Locate the cell with the specified text and output its [x, y] center coordinate. 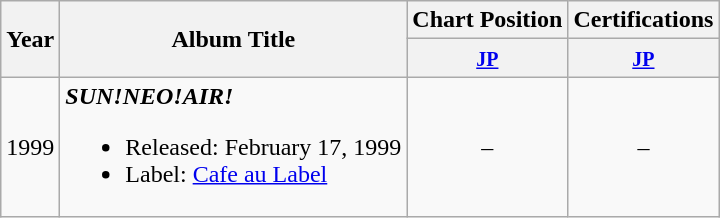
Year [30, 39]
Album Title [234, 39]
1999 [30, 147]
Chart Position [488, 20]
Certifications [644, 20]
SUN!NEO!AIR!Released: February 17, 1999Label: Cafe au Label [234, 147]
